Pinpoint the cell where the given text exists, returning its [X, Y] midpoint coordinate. 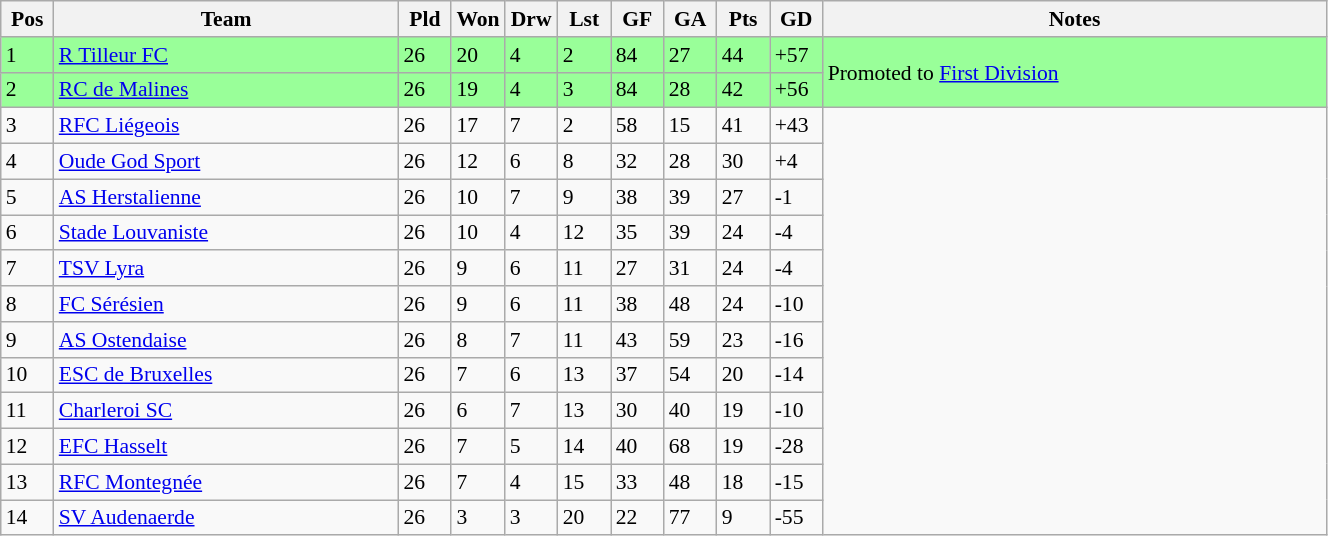
Oude God Sport [226, 162]
ESC de Bruxelles [226, 375]
+43 [796, 126]
SV Audenaerde [226, 518]
RC de Malines [226, 90]
+57 [796, 55]
Promoted to First Division [1075, 72]
Charleroi SC [226, 411]
Drw [532, 19]
58 [638, 126]
42 [744, 90]
-16 [796, 340]
AS Herstalienne [226, 197]
FC Sérésien [226, 304]
-14 [796, 375]
AS Ostendaise [226, 340]
Team [226, 19]
Lst [584, 19]
59 [690, 340]
+4 [796, 162]
RFC Liégeois [226, 126]
33 [638, 482]
RFC Montegnée [226, 482]
44 [744, 55]
-15 [796, 482]
18 [744, 482]
GA [690, 19]
GF [638, 19]
37 [638, 375]
23 [744, 340]
Won [478, 19]
31 [690, 269]
Notes [1075, 19]
Pld [424, 19]
-55 [796, 518]
35 [638, 233]
GD [796, 19]
-1 [796, 197]
1 [28, 55]
EFC Hasselt [226, 447]
17 [478, 126]
TSV Lyra [226, 269]
-28 [796, 447]
Pts [744, 19]
Stade Louvaniste [226, 233]
54 [690, 375]
41 [744, 126]
22 [638, 518]
43 [638, 340]
32 [638, 162]
Pos [28, 19]
+56 [796, 90]
68 [690, 447]
R Tilleur FC [226, 55]
77 [690, 518]
